Return (x, y) of the center of cell containing provided text 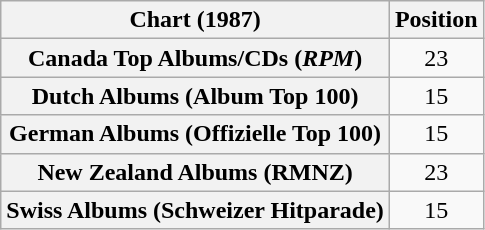
Chart (1987) (196, 20)
Swiss Albums (Schweizer Hitparade) (196, 210)
Position (436, 20)
Canada Top Albums/CDs (RPM) (196, 58)
New Zealand Albums (RMNZ) (196, 172)
German Albums (Offizielle Top 100) (196, 134)
Dutch Albums (Album Top 100) (196, 96)
